For the text-containing cell, return its midpoint in [x, y] coordinate format. 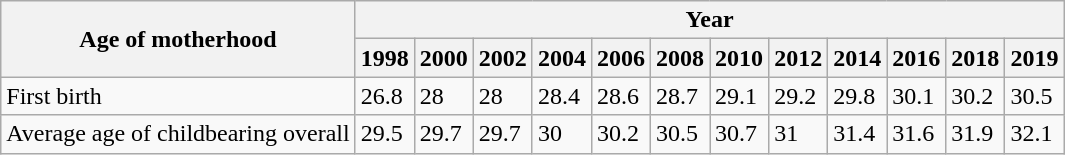
2008 [680, 58]
30.1 [916, 96]
31 [798, 134]
1998 [384, 58]
31.6 [916, 134]
29.1 [740, 96]
29.8 [858, 96]
Age of motherhood [178, 39]
2004 [562, 58]
28.7 [680, 96]
2002 [502, 58]
2006 [620, 58]
31.9 [976, 134]
32.1 [1034, 134]
28.4 [562, 96]
29.2 [798, 96]
2016 [916, 58]
Average age of childbearing overall [178, 134]
2010 [740, 58]
First birth [178, 96]
26.8 [384, 96]
2000 [444, 58]
2019 [1034, 58]
2012 [798, 58]
2018 [976, 58]
Year [710, 20]
30.7 [740, 134]
30 [562, 134]
31.4 [858, 134]
28.6 [620, 96]
2014 [858, 58]
29.5 [384, 134]
